From the cell containing the given text, extract its center point as [X, Y] coordinate. 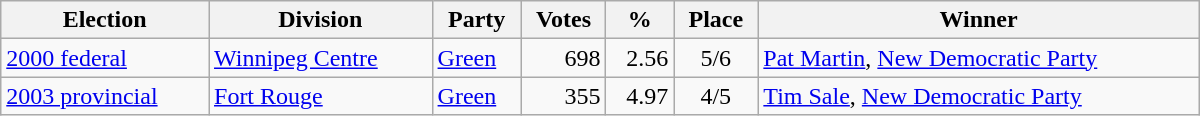
Winner [978, 20]
Division [320, 20]
Winnipeg Centre [320, 58]
4/5 [716, 96]
698 [564, 58]
2000 federal [105, 58]
2003 provincial [105, 96]
Election [105, 20]
Pat Martin, New Democratic Party [978, 58]
2.56 [640, 58]
Tim Sale, New Democratic Party [978, 96]
Party [476, 20]
Place [716, 20]
5/6 [716, 58]
% [640, 20]
355 [564, 96]
Fort Rouge [320, 96]
Votes [564, 20]
4.97 [640, 96]
